Detect which cell encompasses the target text, then output its (X, Y) center coordinate. 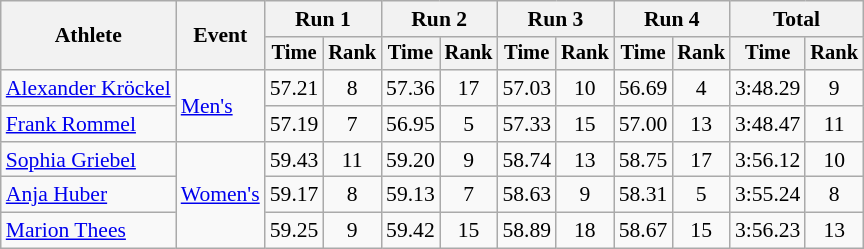
57.19 (294, 124)
3:56.12 (768, 160)
Frank Rommel (88, 124)
59.42 (410, 231)
Alexander Kröckel (88, 88)
59.43 (294, 160)
57.33 (526, 124)
58.31 (644, 195)
Men's (220, 106)
3:48.47 (768, 124)
Run 1 (323, 19)
18 (585, 231)
3:56.23 (768, 231)
59.25 (294, 231)
58.89 (526, 231)
Marion Thees (88, 231)
Athlete (88, 36)
58.75 (644, 160)
56.95 (410, 124)
57.03 (526, 88)
57.00 (644, 124)
57.21 (294, 88)
58.63 (526, 195)
56.69 (644, 88)
Run 4 (672, 19)
Anja Huber (88, 195)
59.20 (410, 160)
Run 3 (555, 19)
58.67 (644, 231)
57.36 (410, 88)
Total (796, 19)
Sophia Griebel (88, 160)
3:55.24 (768, 195)
58.74 (526, 160)
4 (701, 88)
Women's (220, 196)
Run 2 (439, 19)
59.13 (410, 195)
Event (220, 36)
59.17 (294, 195)
3:48.29 (768, 88)
